Find where the given text appears and provide that cell's center as [X, Y] coordinate. 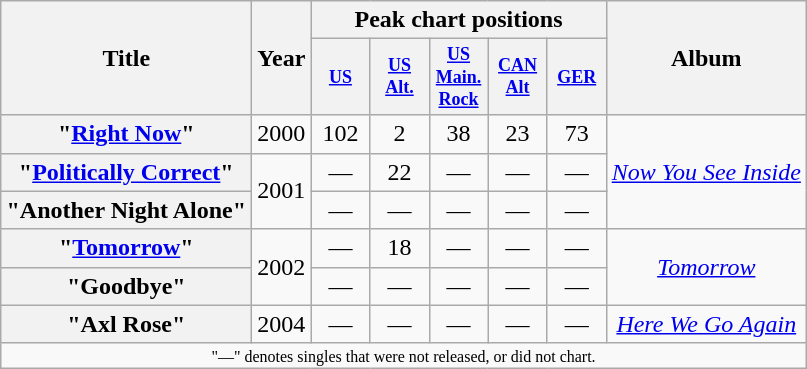
Title [126, 58]
GER [576, 77]
USMain. Rock [458, 77]
22 [400, 172]
Year [282, 58]
"—" denotes singles that were not released, or did not chart. [404, 355]
"Tomorrow" [126, 248]
Tomorrow [706, 267]
USAlt. [400, 77]
CAN Alt [518, 77]
"Right Now" [126, 134]
Now You See Inside [706, 172]
73 [576, 134]
2002 [282, 267]
2004 [282, 324]
"Politically Correct" [126, 172]
"Axl Rose" [126, 324]
Album [706, 58]
2 [400, 134]
2001 [282, 191]
Here We Go Again [706, 324]
"Another Night Alone" [126, 210]
102 [340, 134]
"Goodbye" [126, 286]
US [340, 77]
2000 [282, 134]
38 [458, 134]
18 [400, 248]
Peak chart positions [458, 20]
23 [518, 134]
